Locate the cell with the specified text and output its [x, y] center coordinate. 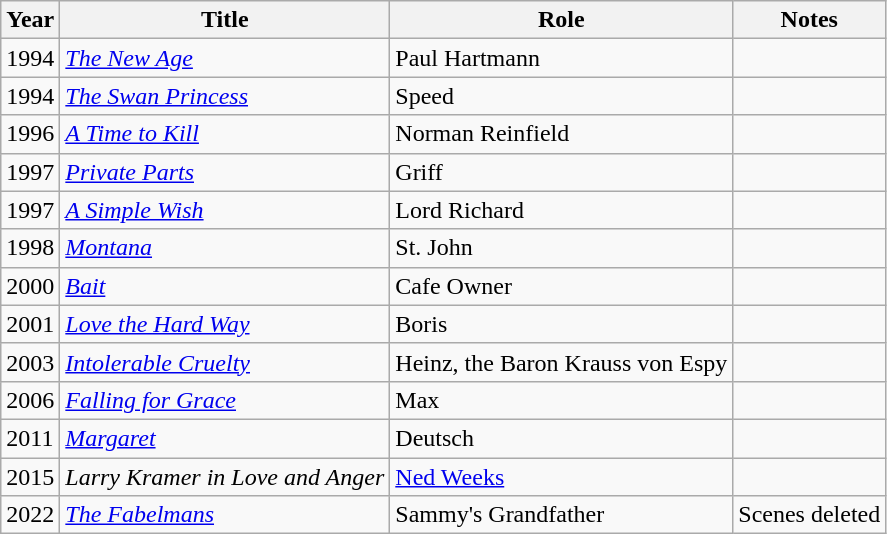
The New Age [225, 58]
Ned Weeks [562, 477]
The Fabelmans [225, 515]
2022 [30, 515]
The Swan Princess [225, 96]
Falling for Grace [225, 400]
Lord Richard [562, 210]
Griff [562, 172]
Margaret [225, 438]
Cafe Owner [562, 286]
Heinz, the Baron Krauss von Espy [562, 362]
2001 [30, 324]
A Time to Kill [225, 134]
Larry Kramer in Love and Anger [225, 477]
Scenes deleted [810, 515]
Private Parts [225, 172]
2006 [30, 400]
1998 [30, 248]
Title [225, 20]
Boris [562, 324]
Role [562, 20]
Speed [562, 96]
St. John [562, 248]
Paul Hartmann [562, 58]
Sammy's Grandfather [562, 515]
Bait [225, 286]
Norman Reinfield [562, 134]
2003 [30, 362]
Montana [225, 248]
Max [562, 400]
1996 [30, 134]
A Simple Wish [225, 210]
Love the Hard Way [225, 324]
Notes [810, 20]
Year [30, 20]
Intolerable Cruelty [225, 362]
2000 [30, 286]
2015 [30, 477]
2011 [30, 438]
Deutsch [562, 438]
